For the text-containing cell, return its midpoint in [x, y] coordinate format. 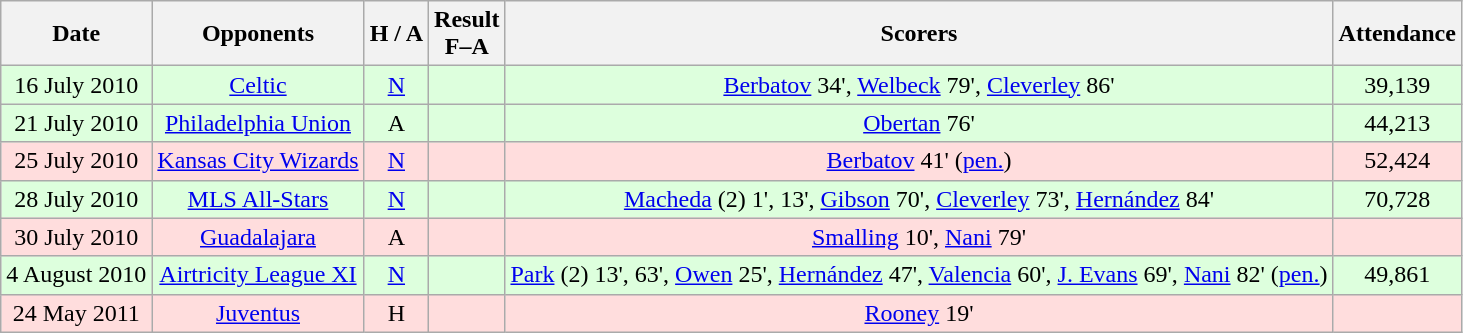
4 August 2010 [76, 275]
Philadelphia Union [258, 123]
70,728 [1397, 199]
Juventus [258, 313]
30 July 2010 [76, 237]
Airtricity League XI [258, 275]
28 July 2010 [76, 199]
44,213 [1397, 123]
Kansas City Wizards [258, 161]
25 July 2010 [76, 161]
16 July 2010 [76, 85]
Park (2) 13', 63', Owen 25', Hernández 47', Valencia 60', J. Evans 69', Nani 82' (pen.) [919, 275]
ResultF–A [467, 34]
49,861 [1397, 275]
52,424 [1397, 161]
Smalling 10', Nani 79' [919, 237]
H [396, 313]
Scorers [919, 34]
Opponents [258, 34]
21 July 2010 [76, 123]
Obertan 76' [919, 123]
Guadalajara [258, 237]
Macheda (2) 1', 13', Gibson 70', Cleverley 73', Hernández 84' [919, 199]
Celtic [258, 85]
Date [76, 34]
Attendance [1397, 34]
39,139 [1397, 85]
Berbatov 41' (pen.) [919, 161]
Rooney 19' [919, 313]
Berbatov 34', Welbeck 79', Cleverley 86' [919, 85]
H / A [396, 34]
24 May 2011 [76, 313]
MLS All-Stars [258, 199]
